Extract the [x, y] coordinate from the center of the cell holding the provided text.  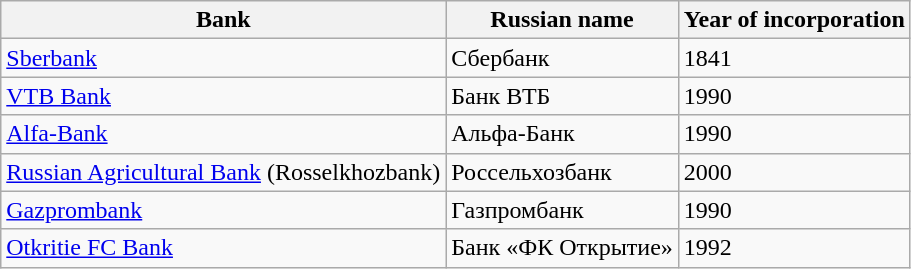
Банк ВТБ [562, 96]
Russian name [562, 20]
Альфа-Банк [562, 134]
Сбербанк [562, 58]
Year of incorporation [794, 20]
Alfa-Bank [224, 134]
VTB Bank [224, 96]
2000 [794, 172]
Газпромбанк [562, 210]
1841 [794, 58]
Россельхозбанк [562, 172]
Russian Agricultural Bank (Rosselkhozbank) [224, 172]
Bank [224, 20]
Otkritie FC Bank [224, 248]
Sberbank [224, 58]
1992 [794, 248]
Банк «ФК Открытие» [562, 248]
Gazprombank [224, 210]
